Locate the cell with the specified text and output its (x, y) center coordinate. 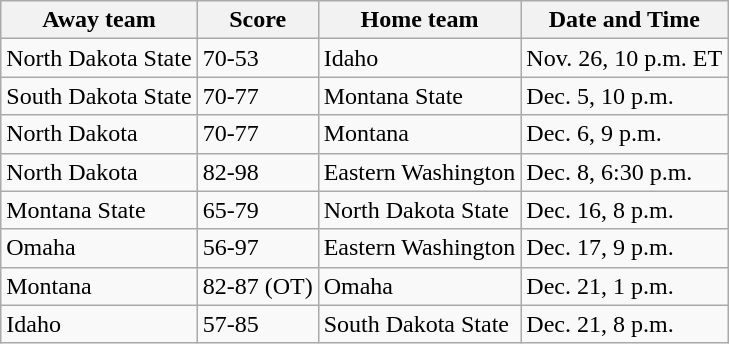
57-85 (258, 324)
Dec. 17, 9 p.m. (624, 248)
Home team (420, 20)
Dec. 21, 8 p.m. (624, 324)
82-87 (OT) (258, 286)
70-53 (258, 58)
Away team (99, 20)
Dec. 6, 9 p.m. (624, 134)
Dec. 21, 1 p.m. (624, 286)
Dec. 16, 8 p.m. (624, 210)
56-97 (258, 248)
82-98 (258, 172)
65-79 (258, 210)
Score (258, 20)
Dec. 8, 6:30 p.m. (624, 172)
Nov. 26, 10 p.m. ET (624, 58)
Date and Time (624, 20)
Dec. 5, 10 p.m. (624, 96)
